Detect which cell encompasses the target text, then output its [X, Y] center coordinate. 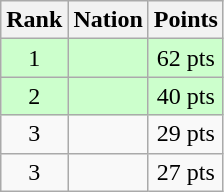
Points [186, 20]
29 pts [186, 134]
62 pts [186, 58]
27 pts [186, 172]
Rank [34, 20]
2 [34, 96]
Nation [108, 20]
40 pts [186, 96]
1 [34, 58]
